Determine the [X, Y] coordinate at the center of the cell enclosing the given text.  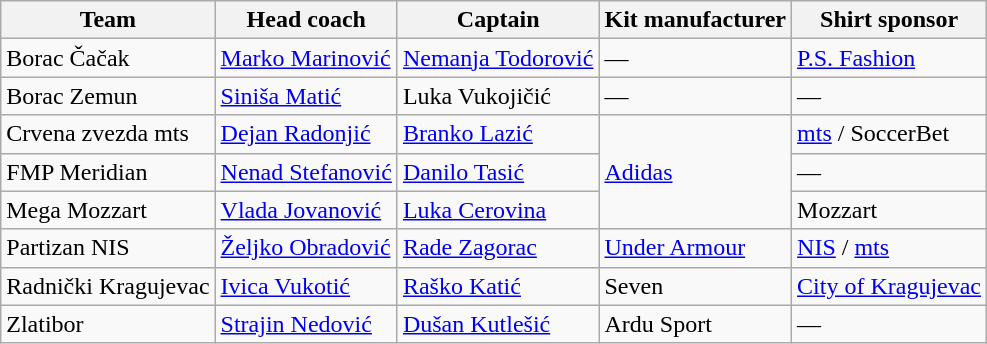
Marko Marinović [306, 58]
P.S. Fashion [890, 58]
Luka Vukojičić [498, 96]
Mega Mozzart [108, 210]
Nemanja Todorović [498, 58]
NIS / mts [890, 248]
Željko Obradović [306, 248]
Nenad Stefanović [306, 172]
Head coach [306, 20]
Luka Cerovina [498, 210]
Strajin Nedović [306, 324]
Radnički Kragujevac [108, 286]
Zlatibor [108, 324]
FMP Meridian [108, 172]
Ivica Vukotić [306, 286]
Mozzart [890, 210]
City of Kragujevac [890, 286]
Raško Katić [498, 286]
mts / SoccerBet [890, 134]
Captain [498, 20]
Shirt sponsor [890, 20]
Kit manufacturer [696, 20]
Adidas [696, 172]
Dejan Radonjić [306, 134]
Siniša Matić [306, 96]
Dušan Kutlešić [498, 324]
Branko Lazić [498, 134]
Under Armour [696, 248]
Crvena zvezda mts [108, 134]
Borac Zemun [108, 96]
Team [108, 20]
Ardu Sport [696, 324]
Partizan NIS [108, 248]
Danilo Tasić [498, 172]
Rade Zagorac [498, 248]
Vlada Jovanović [306, 210]
Borac Čačak [108, 58]
Seven [696, 286]
